Capture the cell that displays the provided text and extract its (X, Y) central coordinate. 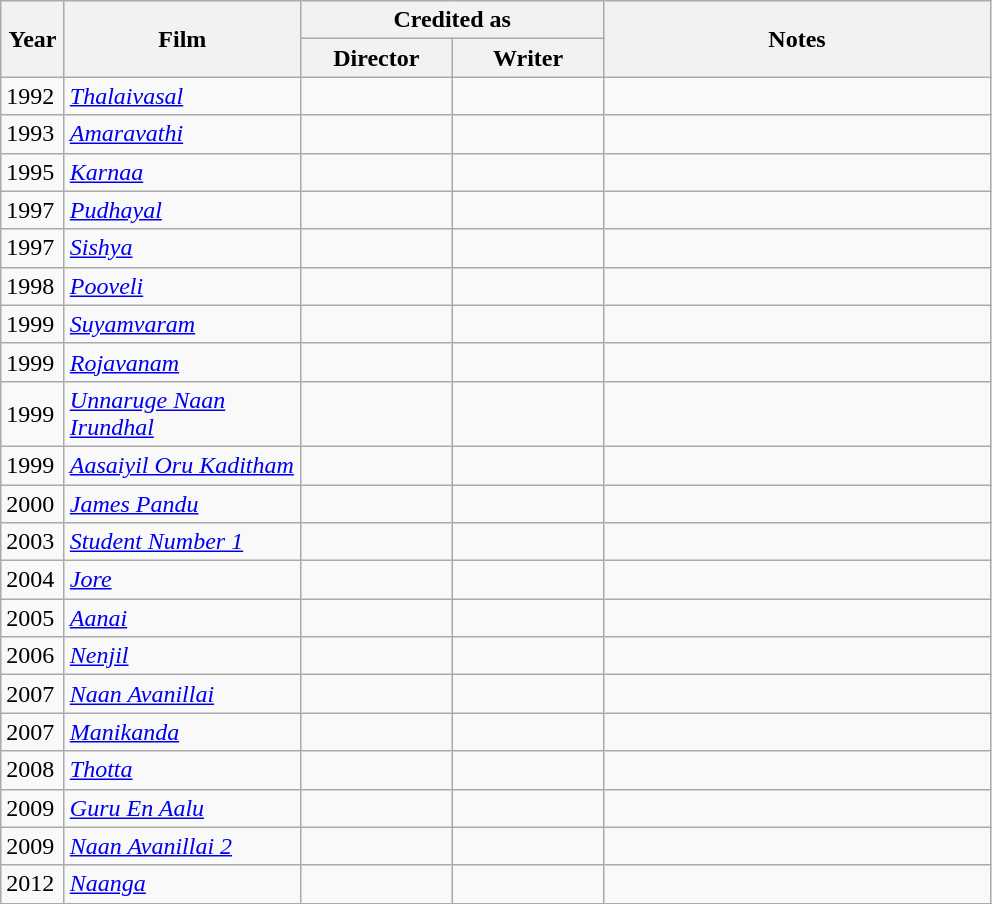
2005 (33, 618)
Student Number 1 (182, 542)
Rojavanam (182, 362)
2000 (33, 503)
1995 (33, 172)
2012 (33, 884)
Writer (528, 58)
Karnaa (182, 172)
Film (182, 39)
Year (33, 39)
Amaravathi (182, 134)
Manikanda (182, 732)
1992 (33, 96)
Thalaivasal (182, 96)
Aasaiyil Oru Kaditham (182, 465)
2008 (33, 770)
2004 (33, 580)
Naan Avanillai (182, 694)
Notes (797, 39)
1993 (33, 134)
Jore (182, 580)
Naanga (182, 884)
Pooveli (182, 286)
1998 (33, 286)
Unnaruge Naan Irundhal (182, 414)
James Pandu (182, 503)
Director (376, 58)
Guru En Aalu (182, 808)
Credited as (452, 20)
2003 (33, 542)
Suyamvaram (182, 324)
Sishya (182, 248)
Nenjil (182, 656)
Naan Avanillai 2 (182, 846)
2006 (33, 656)
Pudhayal (182, 210)
Thotta (182, 770)
Aanai (182, 618)
